Capture the cell that displays the provided text and extract its (X, Y) central coordinate. 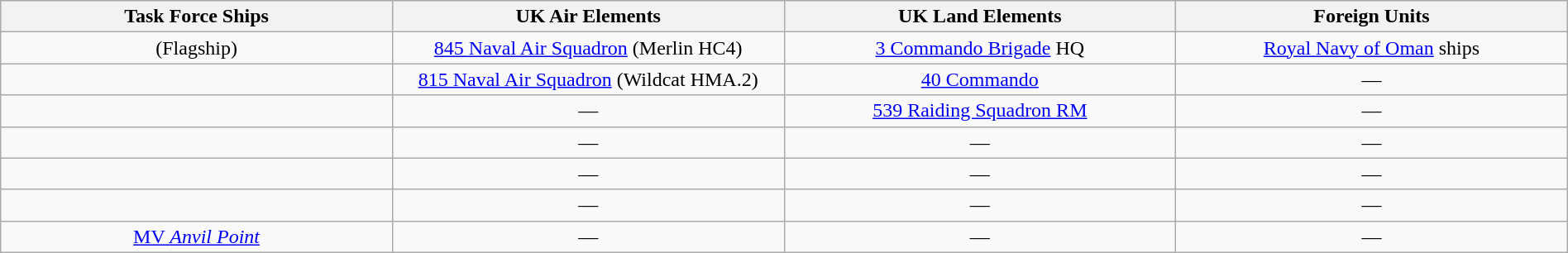
UK Air Elements (588, 17)
MV Anvil Point (197, 236)
(Flagship) (197, 48)
40 Commando (980, 79)
Royal Navy of Oman ships (1372, 48)
Task Force Ships (197, 17)
539 Raiding Squadron RM (980, 111)
3 Commando Brigade HQ (980, 48)
Foreign Units (1372, 17)
UK Land Elements (980, 17)
845 Naval Air Squadron (Merlin HC4) (588, 48)
815 Naval Air Squadron (Wildcat HMA.2) (588, 79)
